Search for the cell housing the specified text and yield its (X, Y) center coordinate. 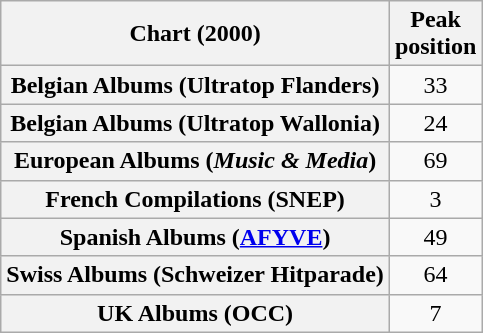
Spanish Albums (AFYVE) (196, 237)
Swiss Albums (Schweizer Hitparade) (196, 275)
Chart (2000) (196, 34)
Belgian Albums (Ultratop Flanders) (196, 85)
Peakposition (435, 34)
Belgian Albums (Ultratop Wallonia) (196, 123)
European Albums (Music & Media) (196, 161)
7 (435, 313)
French Compilations (SNEP) (196, 199)
69 (435, 161)
24 (435, 123)
64 (435, 275)
UK Albums (OCC) (196, 313)
3 (435, 199)
49 (435, 237)
33 (435, 85)
